Detect which cell encompasses the target text, then output its (x, y) center coordinate. 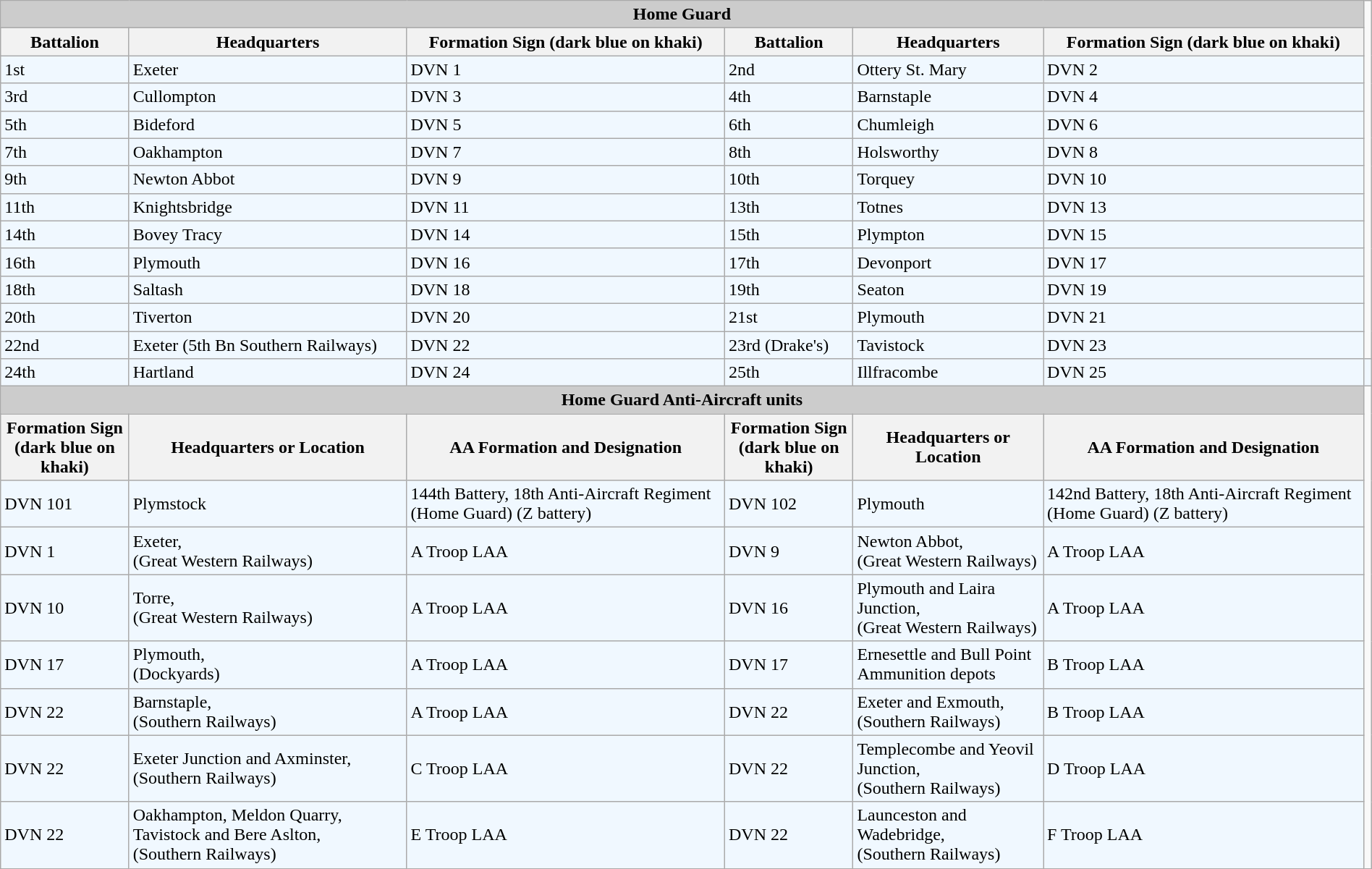
DVN 102 (789, 504)
Tavistock (948, 345)
17th (789, 262)
Knightsbridge (268, 207)
C Troop LAA (566, 768)
Torre, (Great Western Railways) (268, 608)
23rd (Drake's) (789, 345)
1st (65, 69)
DVN 7 (566, 152)
Exeter (5th Bn Southern Railways) (268, 345)
5th (65, 124)
Exeter and Exmouth, (Southern Railways) (948, 712)
D Troop LAA (1204, 768)
21st (789, 317)
DVN 13 (1204, 207)
DVN 101 (65, 504)
DVN 2 (1204, 69)
Plympton (948, 234)
Launceston and Wadebridge, (Southern Railways) (948, 835)
DVN 20 (566, 317)
Exeter, (Great Western Railways) (268, 551)
11th (65, 207)
15th (789, 234)
144th Battery, 18th Anti-Aircraft Regiment (Home Guard) (Z battery) (566, 504)
DVN 3 (566, 97)
Plymouth and Laira Junction, (Great Western Railways) (948, 608)
DVN 14 (566, 234)
Home Guard Anti-Aircraft units (682, 400)
Plymouth, (Dockyards) (268, 664)
F Troop LAA (1204, 835)
Totnes (948, 207)
DVN 8 (1204, 152)
DVN 11 (566, 207)
DVN 4 (1204, 97)
19th (789, 289)
4th (789, 97)
Barnstaple (948, 97)
142nd Battery, 18th Anti-Aircraft Regiment (Home Guard) (Z battery) (1204, 504)
Saltash (268, 289)
Hartland (268, 373)
Templecombe and Yeovil Junction, (Southern Railways) (948, 768)
13th (789, 207)
3rd (65, 97)
E Troop LAA (566, 835)
DVN 24 (566, 373)
Illfracombe (948, 373)
Bovey Tracy (268, 234)
25th (789, 373)
6th (789, 124)
9th (65, 179)
20th (65, 317)
22nd (65, 345)
Home Guard (682, 14)
Oakhampton (268, 152)
Ernesettle and Bull Point Ammunition depots (948, 664)
2nd (789, 69)
DVN 23 (1204, 345)
7th (65, 152)
Torquey (948, 179)
Barnstaple, (Southern Railways) (268, 712)
Holsworthy (948, 152)
Plymstock (268, 504)
18th (65, 289)
DVN 15 (1204, 234)
DVN 5 (566, 124)
DVN 21 (1204, 317)
Oakhampton, Meldon Quarry, Tavistock and Bere Aslton, (Southern Railways) (268, 835)
Bideford (268, 124)
Ottery St. Mary (948, 69)
DVN 18 (566, 289)
Newton Abbot, (Great Western Railways) (948, 551)
14th (65, 234)
10th (789, 179)
Cullompton (268, 97)
Chumleigh (948, 124)
24th (65, 373)
8th (789, 152)
16th (65, 262)
DVN 19 (1204, 289)
DVN 6 (1204, 124)
Newton Abbot (268, 179)
Tiverton (268, 317)
Exeter Junction and Axminster, (Southern Railways) (268, 768)
Seaton (948, 289)
DVN 25 (1204, 373)
Exeter (268, 69)
Devonport (948, 262)
